Provide the [x, y] coordinate of the cell's center where the given text is located.  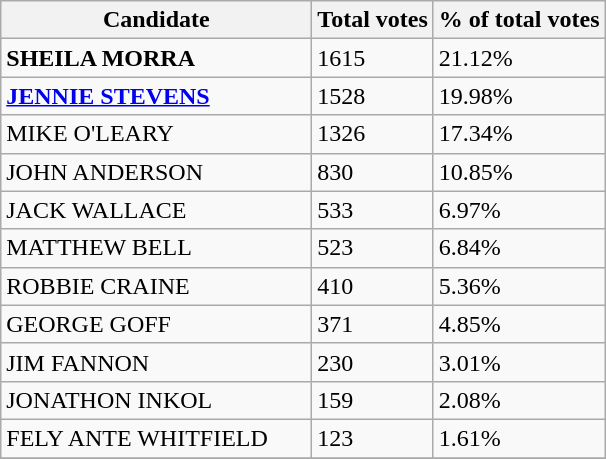
Candidate [156, 20]
21.12% [519, 58]
10.85% [519, 172]
ROBBIE CRAINE [156, 286]
% of total votes [519, 20]
410 [373, 286]
6.84% [519, 248]
SHEILA MORRA [156, 58]
5.36% [519, 286]
JIM FANNON [156, 362]
FELY ANTE WHITFIELD [156, 438]
JONATHON INKOL [156, 400]
MATTHEW BELL [156, 248]
1615 [373, 58]
2.08% [519, 400]
830 [373, 172]
JENNIE STEVENS [156, 96]
123 [373, 438]
GEORGE GOFF [156, 324]
JOHN ANDERSON [156, 172]
JACK WALLACE [156, 210]
3.01% [519, 362]
523 [373, 248]
159 [373, 400]
1528 [373, 96]
230 [373, 362]
6.97% [519, 210]
MIKE O'LEARY [156, 134]
4.85% [519, 324]
Total votes [373, 20]
533 [373, 210]
1.61% [519, 438]
19.98% [519, 96]
17.34% [519, 134]
371 [373, 324]
1326 [373, 134]
